Output the (X, Y) coordinate of the center of the cell containing the given text.  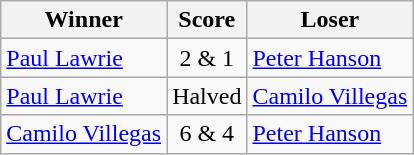
Halved (207, 96)
Loser (330, 20)
2 & 1 (207, 58)
6 & 4 (207, 134)
Winner (84, 20)
Score (207, 20)
